Extract the (X, Y) coordinate from the center of the cell holding the provided text.  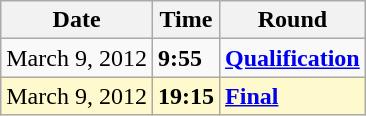
Time (186, 20)
Round (293, 20)
9:55 (186, 58)
Date (77, 20)
19:15 (186, 96)
Qualification (293, 58)
Final (293, 96)
